Provide the [x, y] coordinate of the cell's center where the given text is located.  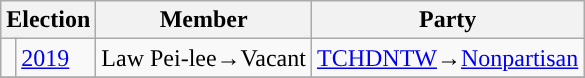
Member [204, 20]
TCHDNTW→Nonpartisan [447, 58]
Law Pei-lee→Vacant [204, 58]
Election [48, 20]
2019 [56, 58]
Party [447, 20]
